Find where the given text appears and provide that cell's center as (x, y) coordinate. 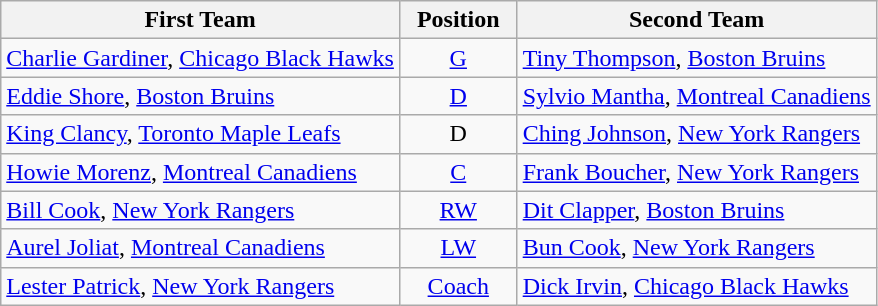
Charlie Gardiner, Chicago Black Hawks (200, 58)
Position (458, 20)
Sylvio Mantha, Montreal Canadiens (696, 96)
First Team (200, 20)
Howie Morenz, Montreal Canadiens (200, 172)
Tiny Thompson, Boston Bruins (696, 58)
G (458, 58)
Eddie Shore, Boston Bruins (200, 96)
RW (458, 210)
Bun Cook, New York Rangers (696, 248)
Second Team (696, 20)
Coach (458, 286)
Lester Patrick, New York Rangers (200, 286)
King Clancy, Toronto Maple Leafs (200, 134)
Aurel Joliat, Montreal Canadiens (200, 248)
Frank Boucher, New York Rangers (696, 172)
Dit Clapper, Boston Bruins (696, 210)
C (458, 172)
LW (458, 248)
Bill Cook, New York Rangers (200, 210)
Dick Irvin, Chicago Black Hawks (696, 286)
Ching Johnson, New York Rangers (696, 134)
